For the text-containing cell, return its midpoint in (X, Y) coordinate format. 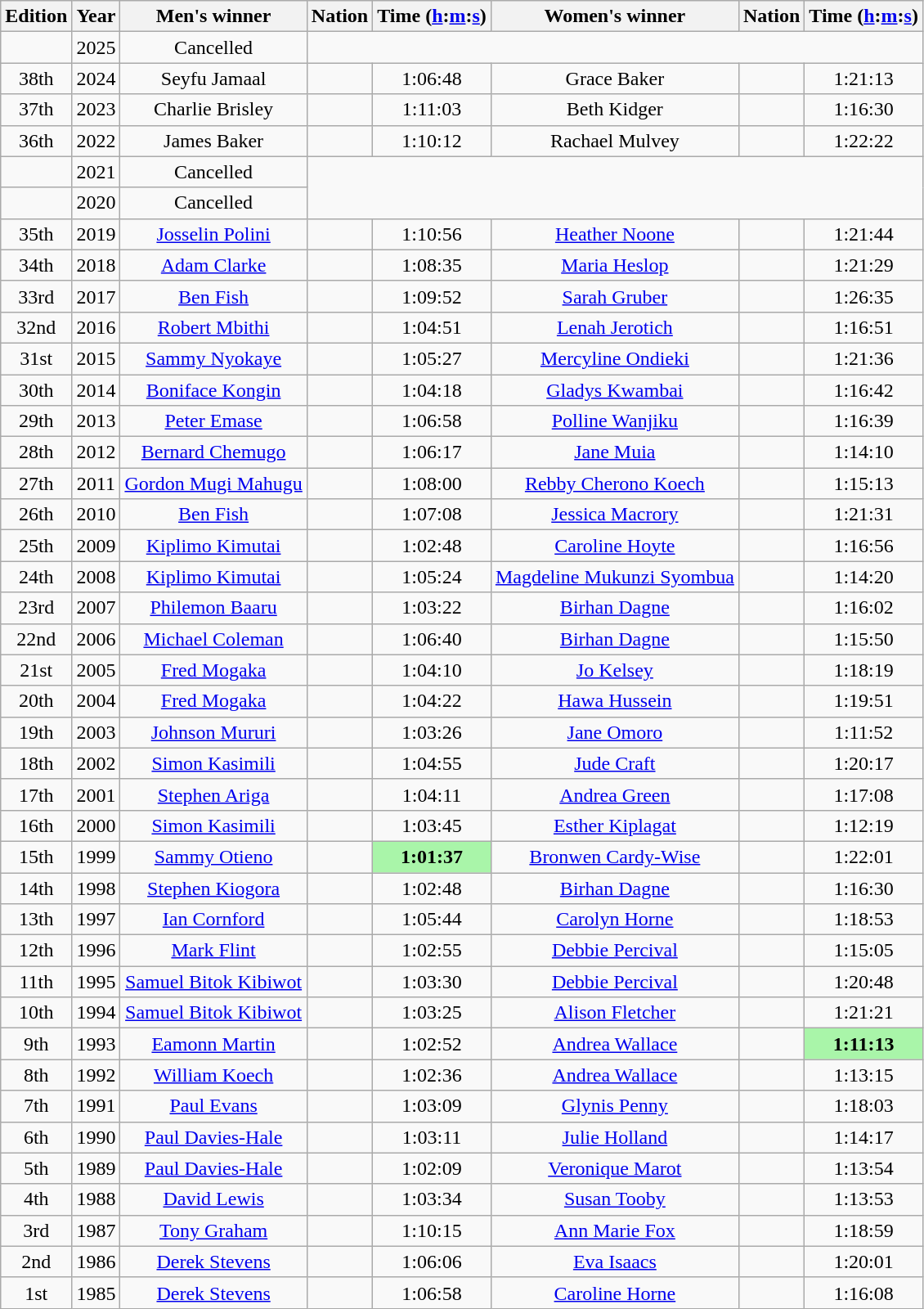
Paul Evans (213, 1106)
32nd (36, 327)
Caroline Hoyte (615, 546)
17th (36, 794)
38th (36, 79)
1:13:54 (863, 1168)
1:08:35 (432, 265)
Hawa Hussein (615, 701)
2007 (96, 608)
Alison Fletcher (615, 1013)
1:21:36 (863, 358)
1:11:52 (863, 732)
Grace Baker (615, 79)
Lenah Jerotich (615, 327)
1:21:31 (863, 515)
2002 (96, 763)
Jane Muia (615, 452)
Men's winner (213, 16)
1:21:29 (863, 265)
Mark Flint (213, 951)
34th (36, 265)
Rachael Mulvey (615, 141)
1:09:52 (432, 296)
1:16:56 (863, 546)
5th (36, 1168)
1:04:22 (432, 701)
2019 (96, 234)
William Koech (213, 1075)
Josselin Polini (213, 234)
1990 (96, 1137)
33rd (36, 296)
Heather Noone (615, 234)
2009 (96, 546)
2011 (96, 484)
1992 (96, 1075)
1:14:10 (863, 452)
1:20:17 (863, 763)
1:22:01 (863, 857)
Jessica Macrory (615, 515)
2014 (96, 390)
Rebby Cherono Koech (615, 484)
1:18:19 (863, 670)
1997 (96, 920)
Stephen Kiogora (213, 888)
2021 (96, 172)
1:02:36 (432, 1075)
1993 (96, 1044)
1:11:03 (432, 110)
Jo Kelsey (615, 670)
1:21:21 (863, 1013)
2003 (96, 732)
Eva Isaacs (615, 1262)
1:26:35 (863, 296)
26th (36, 515)
Julie Holland (615, 1137)
1:18:53 (863, 920)
1:04:55 (432, 763)
36th (36, 141)
1:04:10 (432, 670)
1:19:51 (863, 701)
37th (36, 110)
Robert Mbithi (213, 327)
1:03:26 (432, 732)
1:13:15 (863, 1075)
1994 (96, 1013)
1:06:06 (432, 1262)
2001 (96, 794)
1:15:50 (863, 639)
19th (36, 732)
1995 (96, 982)
2004 (96, 701)
12th (36, 951)
1:03:22 (432, 608)
2025 (96, 47)
Boniface Kongin (213, 390)
1:08:00 (432, 484)
1:15:13 (863, 484)
1st (36, 1293)
35th (36, 234)
22nd (36, 639)
1:03:34 (432, 1199)
Bernard Chemugo (213, 452)
1:18:03 (863, 1106)
Peter Emase (213, 421)
Carolyn Horne (615, 920)
1:17:08 (863, 794)
20th (36, 701)
Seyfu Jamaal (213, 79)
1:11:13 (863, 1044)
3rd (36, 1230)
2013 (96, 421)
1:05:44 (432, 920)
1:02:55 (432, 951)
1:21:13 (863, 79)
Andrea Green (615, 794)
2017 (96, 296)
Maria Heslop (615, 265)
1:03:45 (432, 825)
Charlie Brisley (213, 110)
1:21:44 (863, 234)
2015 (96, 358)
Gordon Mugi Mahugu (213, 484)
23rd (36, 608)
29th (36, 421)
2018 (96, 265)
Eamonn Martin (213, 1044)
1:06:40 (432, 639)
Jude Craft (615, 763)
Tony Graham (213, 1230)
1:15:05 (863, 951)
31st (36, 358)
Adam Clarke (213, 265)
1:12:19 (863, 825)
1:10:56 (432, 234)
2000 (96, 825)
1:16:51 (863, 327)
1:06:48 (432, 79)
Sammy Nyokaye (213, 358)
7th (36, 1106)
1:16:39 (863, 421)
1:03:25 (432, 1013)
Year (96, 16)
1987 (96, 1230)
1:04:11 (432, 794)
1:16:42 (863, 390)
Bronwen Cardy-Wise (615, 857)
David Lewis (213, 1199)
1988 (96, 1199)
1:04:51 (432, 327)
10th (36, 1013)
1:16:02 (863, 608)
1:22:22 (863, 141)
1989 (96, 1168)
2020 (96, 203)
2023 (96, 110)
1:04:18 (432, 390)
1:03:09 (432, 1106)
1:20:48 (863, 982)
1:14:20 (863, 577)
1:20:01 (863, 1262)
16th (36, 825)
1986 (96, 1262)
Ian Cornford (213, 920)
1:05:27 (432, 358)
1:13:53 (863, 1199)
Gladys Kwambai (615, 390)
2nd (36, 1262)
27th (36, 484)
2024 (96, 79)
2008 (96, 577)
1:18:59 (863, 1230)
6th (36, 1137)
Sarah Gruber (615, 296)
1:02:52 (432, 1044)
24th (36, 577)
1985 (96, 1293)
15th (36, 857)
2012 (96, 452)
1999 (96, 857)
Mercyline Ondieki (615, 358)
4th (36, 1199)
2010 (96, 515)
2016 (96, 327)
Johnson Mururi (213, 732)
1:16:08 (863, 1293)
21st (36, 670)
Beth Kidger (615, 110)
Magdeline Mukunzi Syombua (615, 577)
25th (36, 546)
1:14:17 (863, 1137)
9th (36, 1044)
Philemon Baaru (213, 608)
Polline Wanjiku (615, 421)
Esther Kiplagat (615, 825)
1998 (96, 888)
Ann Marie Fox (615, 1230)
1:10:12 (432, 141)
1:07:08 (432, 515)
2006 (96, 639)
2022 (96, 141)
1:06:17 (432, 452)
Stephen Ariga (213, 794)
13th (36, 920)
Glynis Penny (615, 1106)
8th (36, 1075)
Women's winner (615, 16)
18th (36, 763)
1:03:30 (432, 982)
Edition (36, 16)
11th (36, 982)
1:10:15 (432, 1230)
2005 (96, 670)
1:05:24 (432, 577)
1:03:11 (432, 1137)
30th (36, 390)
1996 (96, 951)
Veronique Marot (615, 1168)
Susan Tooby (615, 1199)
1:01:37 (432, 857)
Sammy Otieno (213, 857)
Jane Omoro (615, 732)
14th (36, 888)
James Baker (213, 141)
1:02:09 (432, 1168)
28th (36, 452)
1991 (96, 1106)
Caroline Horne (615, 1293)
Michael Coleman (213, 639)
